For the text-containing cell, return its midpoint in [X, Y] coordinate format. 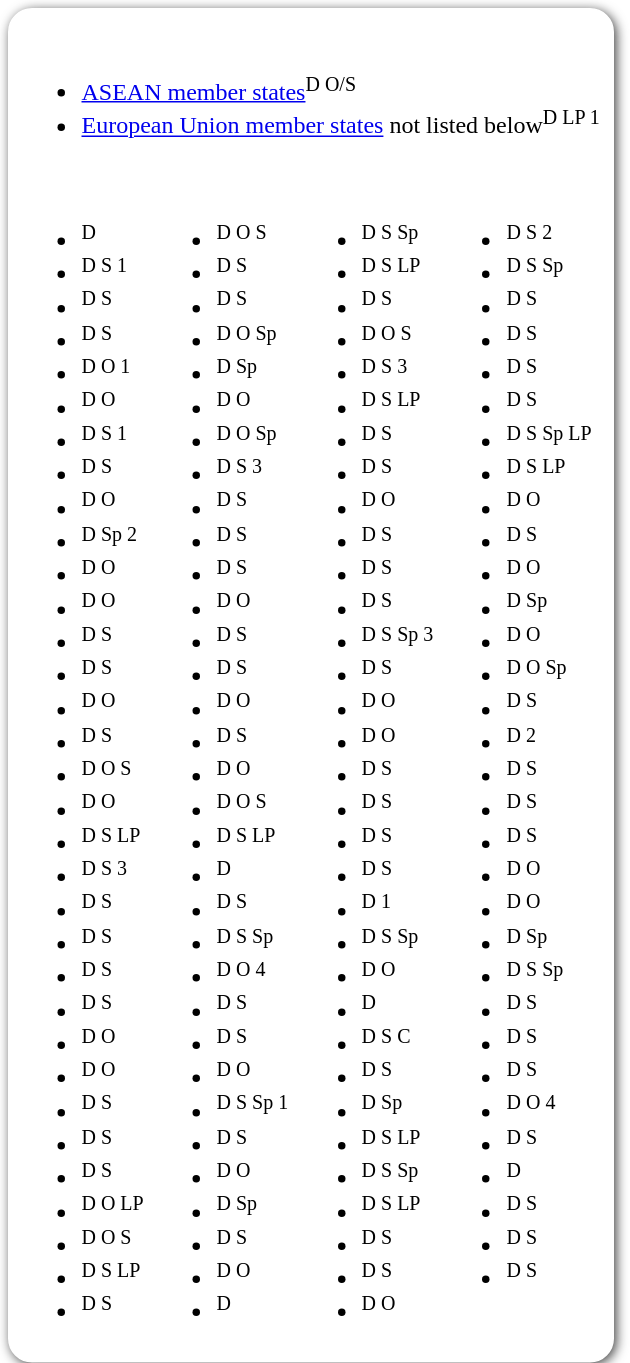
D O SD SD SD O SpD SpD OD O SpD S 3D SD SD SD OD SD SD OD SD OD O SD S LPDD SD S SpD O 4D SD SD OD S Sp 1D SD OD SpD SD OD [226, 760]
ASEAN member statesD O/S European Union member states not listed belowD LP 1 [310, 92]
D S 2D S SpD SD SD SD SD S Sp LPD S LPD OD SD OD SpD OD O SpD SD 2D SD SD SD OD OD SpD S SpD SD SD SD O 4D SDD SD SD S [523, 760]
DD S 1D SD SD O 1D OD S 1D SD OD Sp 2D OD OD SD SD OD SD O SD OD S LPD S 3D SD SD SD SD OD OD SD SD SD O LPD O SD S LPD S [86, 760]
D S SpD S LPD SD O SD S 3D S LPD SD SD OD SD SD SD S Sp 3D SD OD OD SD SD SD SD 1D S SpD ODD S CD SD SpD S LPD S SpD S LPD SD SD O [371, 760]
